Detect which cell encompasses the target text, then output its (x, y) center coordinate. 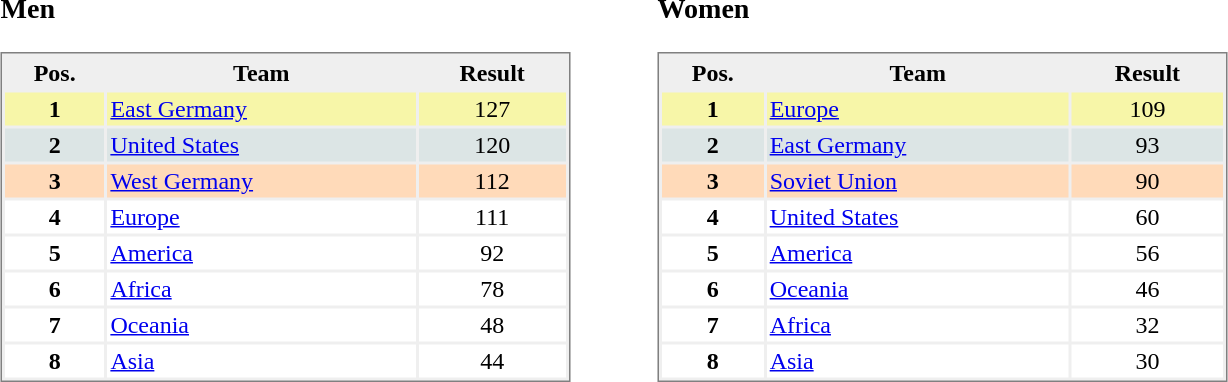
West Germany (261, 182)
92 (492, 254)
46 (1148, 290)
60 (1148, 218)
112 (492, 182)
30 (1148, 362)
32 (1148, 326)
44 (492, 362)
78 (492, 290)
56 (1148, 254)
90 (1148, 182)
Soviet Union (918, 182)
93 (1148, 146)
111 (492, 218)
127 (492, 110)
109 (1148, 110)
120 (492, 146)
48 (492, 326)
